Determine the [X, Y] coordinate at the center of the cell enclosing the given text.  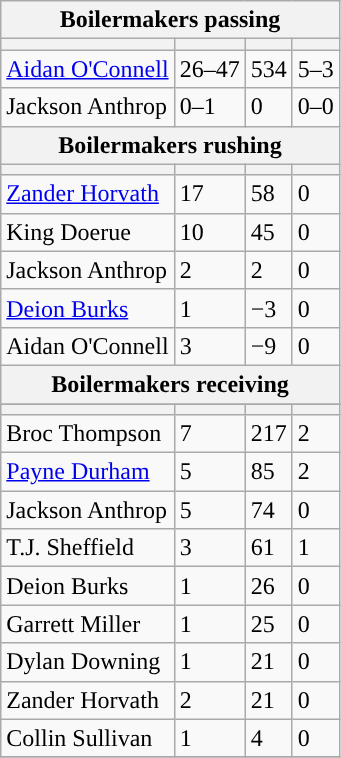
Collin Sullivan [88, 738]
4 [268, 738]
534 [268, 69]
−3 [268, 308]
58 [268, 194]
Payne Durham [88, 472]
85 [268, 472]
26 [268, 586]
T.J. Sheffield [88, 548]
0–0 [316, 107]
Broc Thompson [88, 434]
Garrett Miller [88, 624]
Dylan Downing [88, 662]
0–1 [210, 107]
King Doerue [88, 232]
Boilermakers receiving [170, 384]
74 [268, 510]
Boilermakers passing [170, 20]
5–3 [316, 69]
Boilermakers rushing [170, 145]
10 [210, 232]
45 [268, 232]
−9 [268, 346]
61 [268, 548]
26–47 [210, 69]
7 [210, 434]
25 [268, 624]
217 [268, 434]
17 [210, 194]
